For the text-containing cell, return its midpoint in (x, y) coordinate format. 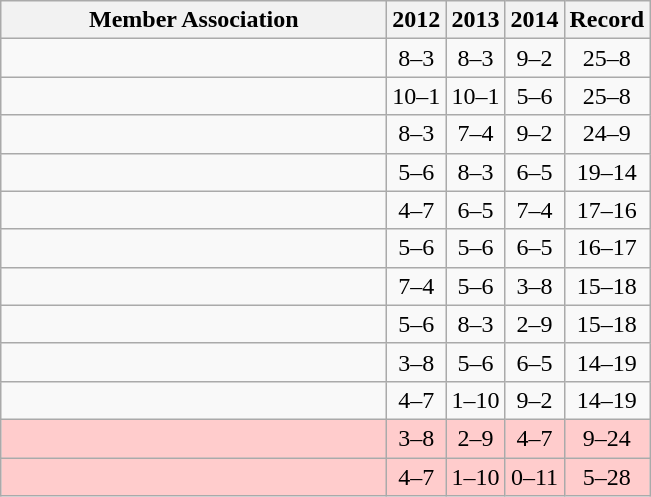
Record (607, 20)
17–16 (607, 210)
0–11 (534, 477)
2012 (416, 20)
24–9 (607, 134)
5–28 (607, 477)
Member Association (194, 20)
9–24 (607, 438)
16–17 (607, 248)
2013 (476, 20)
19–14 (607, 172)
2014 (534, 20)
